Search for the cell housing the specified text and yield its (x, y) center coordinate. 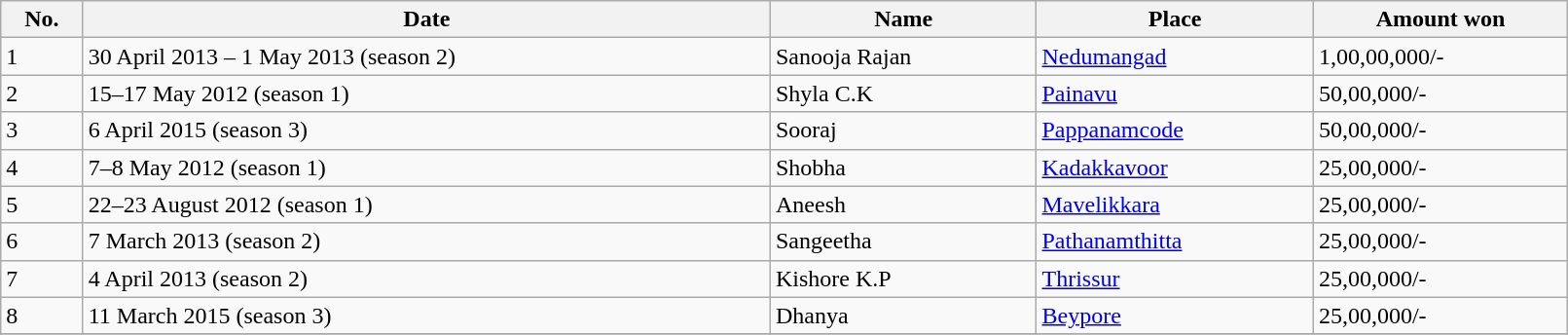
Sangeetha (903, 242)
Nedumangad (1175, 56)
6 (42, 242)
8 (42, 316)
5 (42, 205)
4 (42, 167)
7 (42, 279)
3 (42, 130)
7 March 2013 (season 2) (426, 242)
Thrissur (1175, 279)
7–8 May 2012 (season 1) (426, 167)
Kishore K.P (903, 279)
Shyla C.K (903, 93)
Pathanamthitta (1175, 242)
22–23 August 2012 (season 1) (426, 205)
2 (42, 93)
Mavelikkara (1175, 205)
6 April 2015 (season 3) (426, 130)
Sooraj (903, 130)
Dhanya (903, 316)
Pappanamcode (1175, 130)
Shobha (903, 167)
Painavu (1175, 93)
1,00,00,000/- (1440, 56)
15–17 May 2012 (season 1) (426, 93)
Place (1175, 19)
30 April 2013 – 1 May 2013 (season 2) (426, 56)
1 (42, 56)
Sanooja Rajan (903, 56)
No. (42, 19)
Kadakkavoor (1175, 167)
4 April 2013 (season 2) (426, 279)
Name (903, 19)
Date (426, 19)
Amount won (1440, 19)
11 March 2015 (season 3) (426, 316)
Beypore (1175, 316)
Aneesh (903, 205)
